For the text-containing cell, return its midpoint in (x, y) coordinate format. 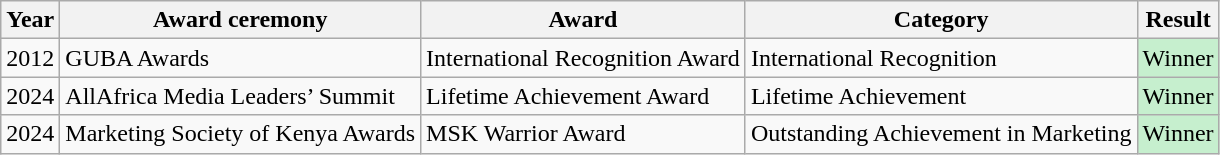
Year (30, 20)
Lifetime Achievement Award (584, 96)
Marketing Society of Kenya Awards (240, 134)
Result (1178, 20)
GUBA Awards (240, 58)
International Recognition Award (584, 58)
AllAfrica Media Leaders’ Summit (240, 96)
Award (584, 20)
MSK Warrior Award (584, 134)
2012 (30, 58)
International Recognition (941, 58)
Outstanding Achievement in Marketing (941, 134)
Category (941, 20)
Award ceremony (240, 20)
Lifetime Achievement (941, 96)
